Find where the given text appears and provide that cell's center as [X, Y] coordinate. 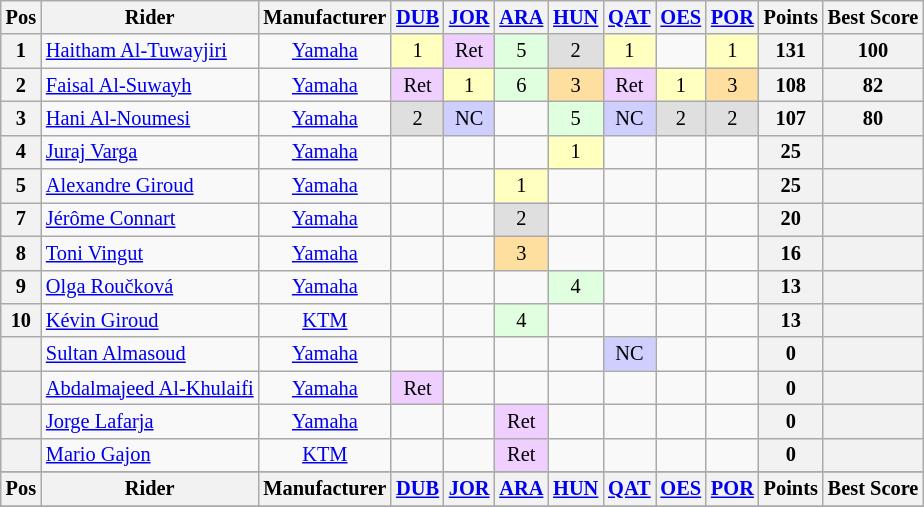
7 [21, 219]
108 [791, 85]
Alexandre Giroud [150, 186]
Jérôme Connart [150, 219]
16 [791, 253]
100 [873, 51]
20 [791, 219]
80 [873, 118]
Abdalmajeed Al-Khulaifi [150, 388]
Juraj Varga [150, 152]
Jorge Lafarja [150, 421]
107 [791, 118]
9 [21, 287]
Sultan Almasoud [150, 354]
Olga Roučková [150, 287]
8 [21, 253]
Haitham Al-Tuwayjiri [150, 51]
6 [521, 85]
Kévin Giroud [150, 320]
Toni Vingut [150, 253]
10 [21, 320]
Hani Al-Noumesi [150, 118]
Faisal Al-Suwayh [150, 85]
82 [873, 85]
131 [791, 51]
Mario Gajon [150, 455]
